For the text-containing cell, return its midpoint in (x, y) coordinate format. 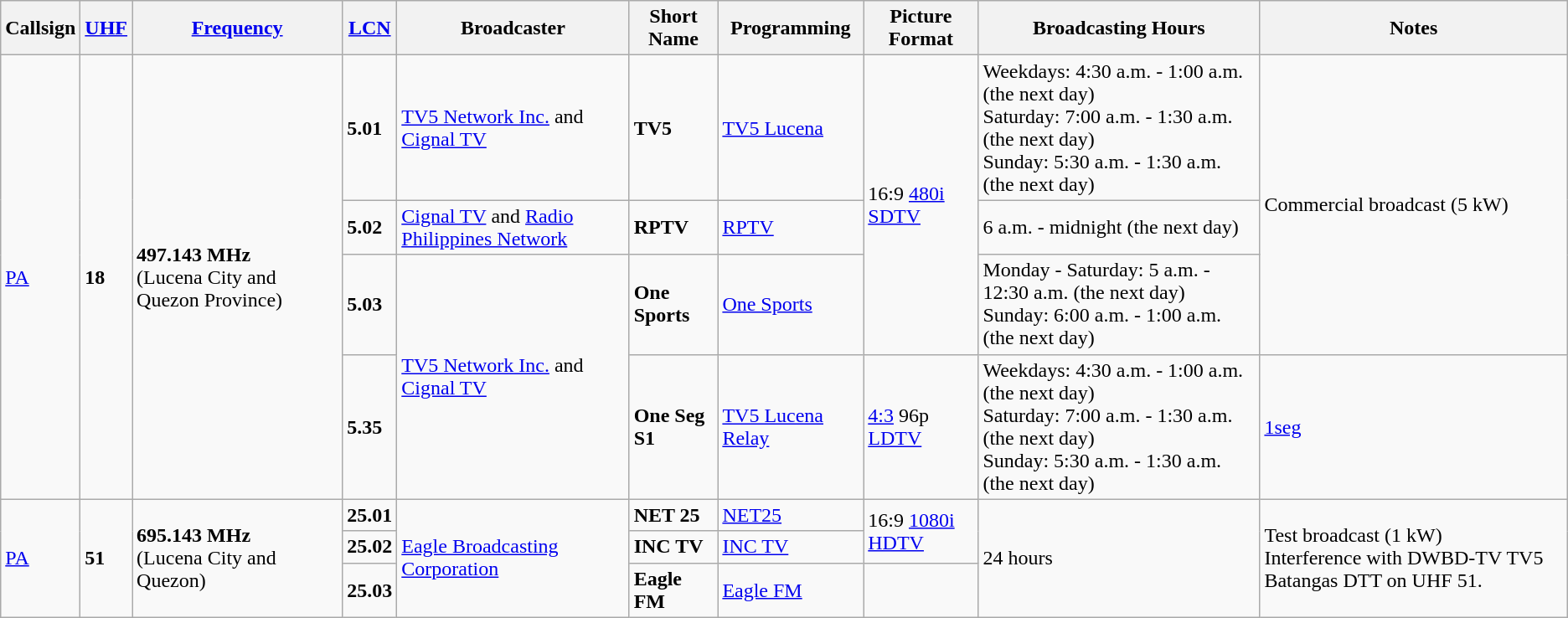
Broadcasting Hours (1119, 28)
Commercial broadcast (5 kW) (1414, 204)
Eagle Broadcasting Corporation (513, 558)
24 hours (1119, 558)
5.02 (370, 228)
Programming (791, 28)
16:9 1080i HDTV (921, 531)
LCN (370, 28)
Cignal TV and Radio Philippines Network (513, 228)
TV5 Lucena Relay (791, 427)
25.02 (370, 547)
4:3 96p LDTV (921, 427)
16:9 480i SDTV (921, 204)
NET 25 (673, 515)
Frequency (238, 28)
TV5 Lucena (791, 127)
Broadcaster (513, 28)
TV5 (673, 127)
5.01 (370, 127)
18 (106, 277)
1seg (1414, 427)
5.35 (370, 427)
51 (106, 558)
25.03 (370, 590)
Test broadcast (1 kW)Interference with DWBD-TV TV5 Batangas DTT on UHF 51. (1414, 558)
One Seg S1 (673, 427)
Picture Format (921, 28)
25.01 (370, 515)
497.143 MHz(Lucena City and Quezon Province) (238, 277)
5.03 (370, 305)
UHF (106, 28)
Callsign (40, 28)
695.143 MHz(Lucena City and Quezon) (238, 558)
NET25 (791, 515)
Monday - Saturday: 5 a.m. - 12:30 a.m. (the next day) Sunday: 6:00 a.m. - 1:00 a.m. (the next day) (1119, 305)
Short Name (673, 28)
Notes (1414, 28)
6 a.m. - midnight (the next day) (1119, 228)
